Search for the cell housing the specified text and yield its [x, y] center coordinate. 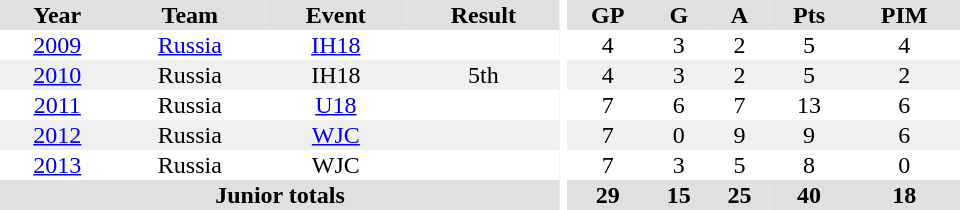
13 [810, 105]
40 [810, 195]
A [740, 15]
Team [190, 15]
18 [904, 195]
8 [810, 165]
5th [484, 75]
Pts [810, 15]
2010 [58, 75]
PIM [904, 15]
2011 [58, 105]
15 [678, 195]
U18 [336, 105]
2012 [58, 135]
Junior totals [280, 195]
Event [336, 15]
25 [740, 195]
G [678, 15]
2009 [58, 45]
GP [608, 15]
29 [608, 195]
Result [484, 15]
Year [58, 15]
2013 [58, 165]
